Search for the cell housing the specified text and yield its [x, y] center coordinate. 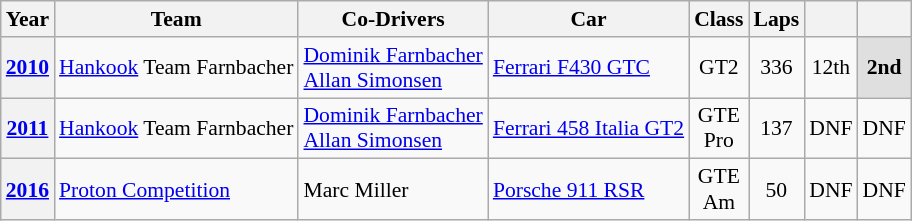
Car [588, 19]
GTEPro [718, 128]
GT2 [718, 68]
2016 [28, 190]
2010 [28, 68]
Porsche 911 RSR [588, 190]
50 [776, 190]
Co-Drivers [392, 19]
Proton Competition [176, 190]
Marc Miller [392, 190]
Year [28, 19]
137 [776, 128]
Class [718, 19]
Laps [776, 19]
12th [830, 68]
2nd [884, 68]
GTEAm [718, 190]
Team [176, 19]
2011 [28, 128]
Ferrari F430 GTC [588, 68]
Ferrari 458 Italia GT2 [588, 128]
336 [776, 68]
